Return [X, Y] of the center of cell containing provided text 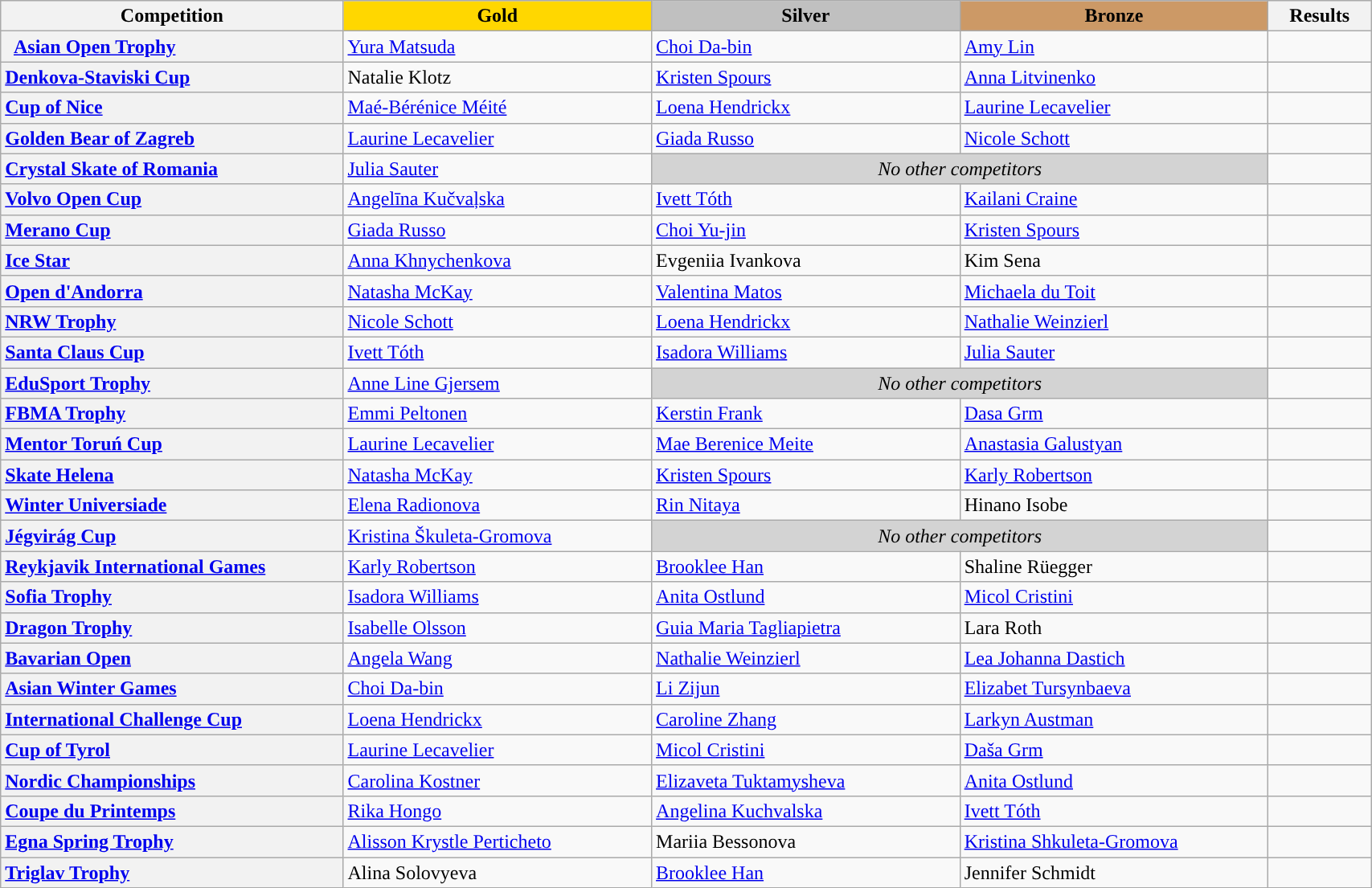
Santa Claus Cup [172, 352]
Evgeniia Ivankova [806, 260]
Jégvirág Cup [172, 536]
Kristina Škuleta-Gromova [498, 536]
Silver [806, 16]
Amy Lin [1114, 47]
Emmi Peltonen [498, 414]
NRW Trophy [172, 321]
Angelina Kuchvalska [806, 811]
Results [1320, 16]
Michaela du Toit [1114, 291]
EduSport Trophy [172, 383]
Elizabet Tursynbaeva [1114, 689]
Angela Wang [498, 658]
Coupe du Printemps [172, 811]
Alisson Krystle Perticheto [498, 841]
Alina Solovyeva [498, 872]
Dragon Trophy [172, 628]
Bronze [1114, 16]
Anna Khnychenkova [498, 260]
Shaline Rüegger [1114, 567]
Anna Litvinenko [1114, 77]
Bavarian Open [172, 658]
Sofia Trophy [172, 597]
Rika Hongo [498, 811]
FBMA Trophy [172, 414]
Golden Bear of Zagreb [172, 138]
Lara Roth [1114, 628]
Ice Star [172, 260]
Skate Helena [172, 475]
Mae Berenice Meite [806, 444]
International Challenge Cup [172, 719]
Kerstin Frank [806, 414]
Anne Line Gjersem [498, 383]
Hinano Isobe [1114, 505]
Daša Grm [1114, 750]
Caroline Zhang [806, 719]
Volvo Open Cup [172, 199]
Mentor Toruń Cup [172, 444]
Angelīna Kučvaļska [498, 199]
Merano Cup [172, 230]
Kristina Shkuleta-Gromova [1114, 841]
Isabelle Olsson [498, 628]
Winter Universiade [172, 505]
Egna Spring Trophy [172, 841]
Valentina Matos [806, 291]
Elena Radionova [498, 505]
Open d'Andorra [172, 291]
Larkyn Austman [1114, 719]
Dasa Grm [1114, 414]
Asian Open Trophy [172, 47]
Anastasia Galustyan [1114, 444]
Elizaveta Tuktamysheva [806, 780]
Kim Sena [1114, 260]
Denkova-Staviski Cup [172, 77]
Cup of Tyrol [172, 750]
Lea Johanna Dastich [1114, 658]
Carolina Kostner [498, 780]
Nordic Championships [172, 780]
Natalie Klotz [498, 77]
Yura Matsuda [498, 47]
Triglav Trophy [172, 872]
Crystal Skate of Romania [172, 169]
Cup of Nice [172, 108]
Jennifer Schmidt [1114, 872]
Kailani Craine [1114, 199]
Maé-Bérénice Méité [498, 108]
Gold [498, 16]
Rin Nitaya [806, 505]
Competition [172, 16]
Mariia Bessonova [806, 841]
Guia Maria Tagliapietra [806, 628]
Asian Winter Games [172, 689]
Choi Yu-jin [806, 230]
Li Zijun [806, 689]
Reykjavik International Games [172, 567]
